Return (x, y) of the center of cell containing provided text 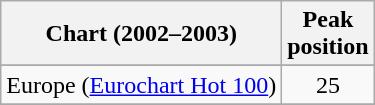
Peakposition (328, 34)
25 (328, 85)
Chart (2002–2003) (142, 34)
Europe (Eurochart Hot 100) (142, 85)
